Locate the cell with the specified text and output its [x, y] center coordinate. 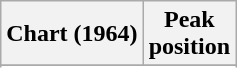
Chart (1964) [72, 34]
Peakposition [189, 34]
